From the cell containing the given text, extract its center point as [X, Y] coordinate. 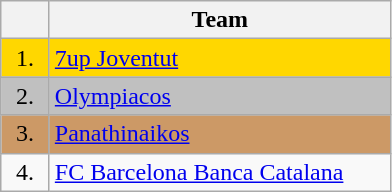
7up Joventut [220, 58]
Olympiacos [220, 96]
Team [220, 20]
3. [26, 134]
2. [26, 96]
Panathinaikos [220, 134]
4. [26, 172]
1. [26, 58]
FC Barcelona Banca Catalana [220, 172]
